Identify which cell holds the provided text, then report its [x, y] central coordinate. 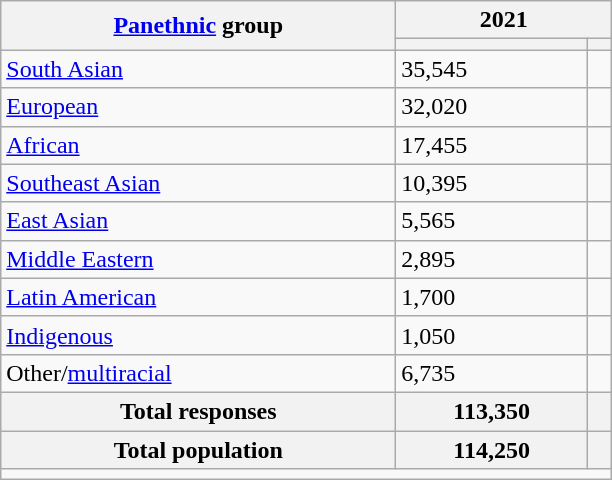
6,735 [492, 373]
Latin American [198, 297]
Middle Eastern [198, 259]
32,020 [492, 107]
Other/multiracial [198, 373]
113,350 [492, 411]
Southeast Asian [198, 183]
1,050 [492, 335]
Panethnic group [198, 26]
European [198, 107]
1,700 [492, 297]
10,395 [492, 183]
2,895 [492, 259]
East Asian [198, 221]
Indigenous [198, 335]
17,455 [492, 145]
Total responses [198, 411]
5,565 [492, 221]
African [198, 145]
Total population [198, 449]
2021 [504, 20]
South Asian [198, 69]
35,545 [492, 69]
114,250 [492, 449]
